Extract the (X, Y) coordinate from the center of the cell holding the provided text.  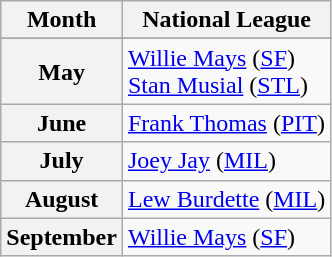
Willie Mays (SF)Stan Musial (STL) (226, 72)
July (62, 161)
August (62, 199)
Frank Thomas (PIT) (226, 123)
National League (226, 20)
Lew Burdette (MIL) (226, 199)
Joey Jay (MIL) (226, 161)
Willie Mays (SF) (226, 237)
Month (62, 20)
May (62, 72)
September (62, 237)
June (62, 123)
